Determine the (x, y) coordinate at the center of the cell enclosing the given text.  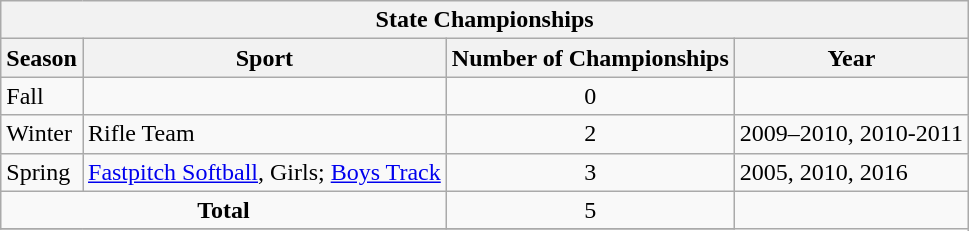
3 (590, 172)
5 (590, 210)
Winter (42, 134)
2005, 2010, 2016 (851, 172)
Spring (42, 172)
2009–2010, 2010-2011 (851, 134)
Season (42, 58)
0 (590, 96)
2 (590, 134)
Year (851, 58)
Total (224, 210)
State Championships (485, 20)
Fall (42, 96)
Fastpitch Softball, Girls; Boys Track (264, 172)
Number of Championships (590, 58)
Rifle Team (264, 134)
Sport (264, 58)
